Return the (X, Y) coordinate for the center point of the cell that contains the specified text.  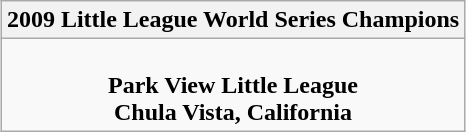
Park View Little LeagueChula Vista, California (232, 85)
2009 Little League World Series Champions (232, 20)
